Pinpoint the cell where the given text exists, returning its (X, Y) midpoint coordinate. 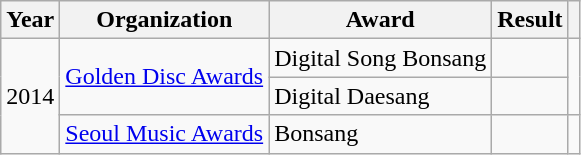
Organization (164, 20)
Digital Song Bonsang (380, 58)
Seoul Music Awards (164, 134)
Digital Daesang (380, 96)
Bonsang (380, 134)
Award (380, 20)
2014 (30, 96)
Year (30, 20)
Result (530, 20)
Golden Disc Awards (164, 77)
